Find where the given text appears and provide that cell's center as (x, y) coordinate. 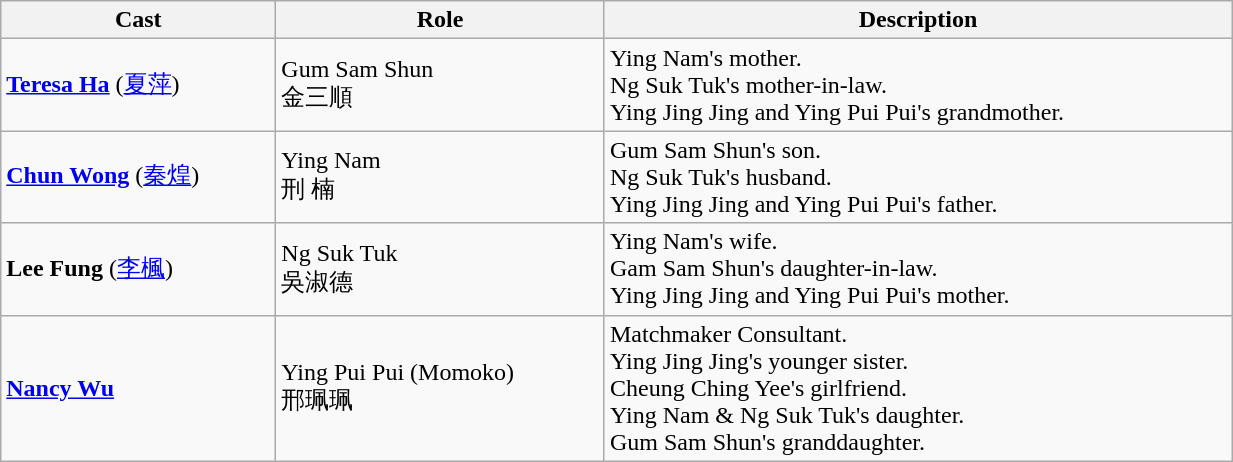
Teresa Ha (夏萍) (138, 85)
Ying Nam 刑 楠 (440, 177)
Ng Suk Tuk 吳淑德 (440, 269)
Gum Sam Shun 金三順 (440, 85)
Nancy Wu (138, 388)
Description (918, 20)
Cast (138, 20)
Ying Pui Pui (Momoko) 邢珮珮 (440, 388)
Ying Nam's mother. Ng Suk Tuk's mother-in-law. Ying Jing Jing and Ying Pui Pui's grandmother. (918, 85)
Role (440, 20)
Chun Wong (秦煌) (138, 177)
Gum Sam Shun's son. Ng Suk Tuk's husband. Ying Jing Jing and Ying Pui Pui's father. (918, 177)
Lee Fung (李楓) (138, 269)
Ying Nam's wife. Gam Sam Shun's daughter-in-law. Ying Jing Jing and Ying Pui Pui's mother. (918, 269)
